Search for the cell housing the specified text and yield its [X, Y] center coordinate. 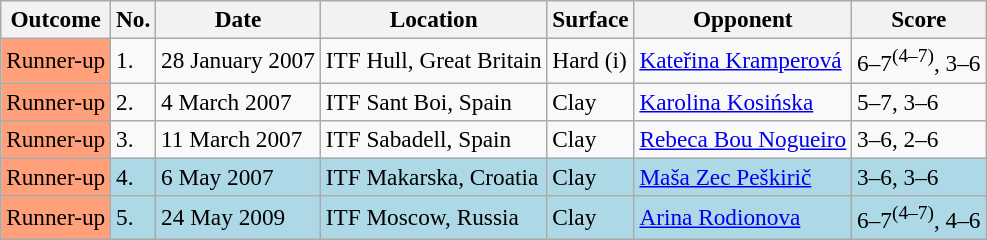
5. [134, 217]
Outcome [56, 19]
Hard (i) [590, 60]
6 May 2007 [238, 177]
24 May 2009 [238, 217]
4. [134, 177]
ITF Sant Boi, Spain [434, 101]
Score [919, 19]
Opponent [743, 19]
Maša Zec Peškirič [743, 177]
3–6, 2–6 [919, 139]
ITF Hull, Great Britain [434, 60]
Location [434, 19]
Date [238, 19]
ITF Sabadell, Spain [434, 139]
Arina Rodionova [743, 217]
2. [134, 101]
Surface [590, 19]
28 January 2007 [238, 60]
ITF Moscow, Russia [434, 217]
Karolina Kosińska [743, 101]
5–7, 3–6 [919, 101]
ITF Makarska, Croatia [434, 177]
3–6, 3–6 [919, 177]
No. [134, 19]
11 March 2007 [238, 139]
Rebeca Bou Nogueiro [743, 139]
6–7(4–7), 4–6 [919, 217]
3. [134, 139]
6–7(4–7), 3–6 [919, 60]
Kateřina Kramperová [743, 60]
1. [134, 60]
4 March 2007 [238, 101]
